Scan for the cell matching the given text and deliver its (X, Y) coordinate at center. 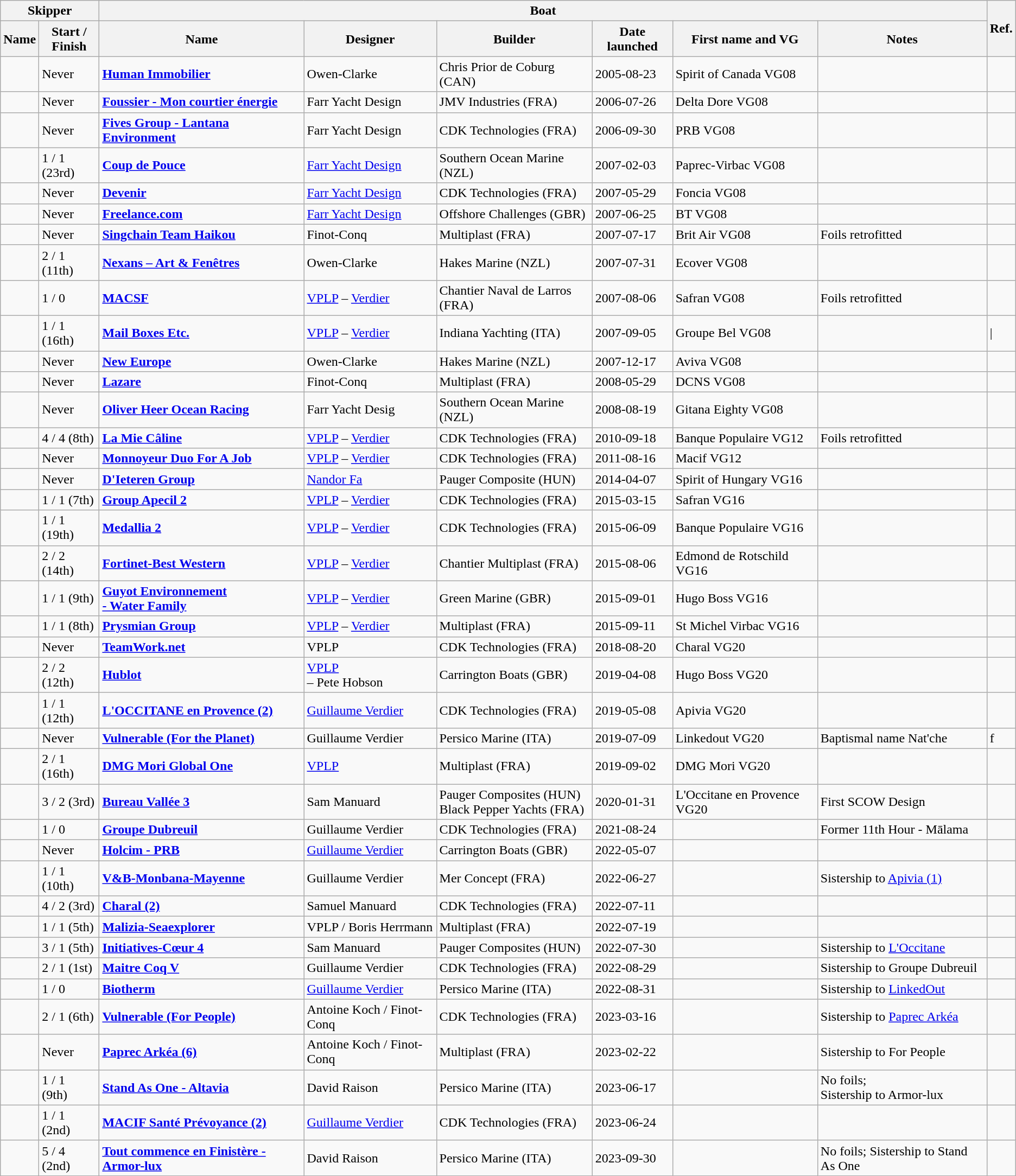
2019-09-02 (632, 766)
PRB VG08 (745, 130)
Singchain Team Haikou (202, 234)
1 / 1 (19th) (69, 527)
2011-08-16 (632, 459)
4 / 4 (8th) (69, 438)
Sistership to Groupe Dubreuil (902, 968)
BT VG08 (745, 214)
DCNS VG08 (745, 382)
First SCOW Design (902, 801)
2014-04-07 (632, 479)
Offshore Challenges (GBR) (515, 214)
Indiana Yachting (ITA) (515, 333)
Hugo Boss VG16 (745, 598)
Chantier Naval de Larros (FRA) (515, 297)
Initiatives-Cœur 4 (202, 948)
Notes (902, 39)
2023-09-30 (632, 1158)
Linkedout VG20 (745, 738)
VPLP – Pete Hobson (370, 675)
f (1001, 738)
Gitana Eighty VG08 (745, 410)
D'Ieteren Group (202, 479)
2015-09-11 (632, 626)
MACIF Santé Prévoyance (2) (202, 1122)
2023-02-22 (632, 1052)
3 / 2 (3rd) (69, 801)
New Europe (202, 361)
Group Apecil 2 (202, 500)
Sistership to L'Occitane (902, 948)
St Michel Virbac VG16 (745, 626)
2 / 2 (14th) (69, 563)
2006-07-26 (632, 102)
Spirit of Canada VG08 (745, 74)
2 / 2 (12th) (69, 675)
Spirit of Hungary VG16 (745, 479)
Charal VG20 (745, 647)
2010-09-18 (632, 438)
2019-05-08 (632, 710)
2007-08-06 (632, 297)
2008-05-29 (632, 382)
Prysmian Group (202, 626)
Ref. (1001, 28)
2023-06-24 (632, 1122)
Maitre Coq V (202, 968)
Brit Air VG08 (745, 234)
Chantier Multiplast (FRA) (515, 563)
TeamWork.net (202, 647)
2020-01-31 (632, 801)
La Mie Câline (202, 438)
Ecover VG08 (745, 263)
Pauger Composite (HUN) (515, 479)
2022-06-27 (632, 878)
2007-02-03 (632, 165)
Devenir (202, 193)
1 / 1(9th) (69, 1088)
Macif VG12 (745, 459)
Sistership to Apivia (1) (902, 878)
5 / 4 (2nd) (69, 1158)
Pauger Composites (HUN) (515, 948)
Groupe Dubreuil (202, 830)
1 / 1 (16th) (69, 333)
2007-07-31 (632, 263)
Medallia 2 (202, 527)
1 / 1 (9th) (69, 598)
Freelance.com (202, 214)
L'Occitane en Provence VG20 (745, 801)
2007-06-25 (632, 214)
Chris Prior de Coburg (CAN) (515, 74)
Vulnerable (For the Planet) (202, 738)
No foils; Sistership to Stand As One (902, 1158)
L'OCCITANE en Provence (2) (202, 710)
Aviva VG08 (745, 361)
1 / 1 (7th) (69, 500)
Human Immobilier (202, 74)
Lazare (202, 382)
DMG Mori Global One (202, 766)
Groupe Bel VG08 (745, 333)
Nandor Fa (370, 479)
Banque Populaire VG12 (745, 438)
Nexans – Art & Fenêtres (202, 263)
2005-08-23 (632, 74)
2023-03-16 (632, 1017)
2007-05-29 (632, 193)
Boat (543, 11)
Hugo Boss VG20 (745, 675)
2019-04-08 (632, 675)
DMG Mori VG20 (745, 766)
Paprec-Virbac VG08 (745, 165)
2019-07-09 (632, 738)
1 / 1 (8th) (69, 626)
Hublot (202, 675)
2018-08-20 (632, 647)
Sistership to Paprec Arkéa (902, 1017)
2022-08-31 (632, 989)
2015-03-15 (632, 500)
2007-12-17 (632, 361)
Sistership to For People (902, 1052)
2007-09-05 (632, 333)
3 / 1 (5th) (69, 948)
Coup de Pouce (202, 165)
2023-06-17 (632, 1088)
Bureau Vallée 3 (202, 801)
2 / 1 (16th) (69, 766)
Pauger Composites (HUN)Black Pepper Yachts (FRA) (515, 801)
Charal (2) (202, 906)
Builder (515, 39)
Vulnerable (For People) (202, 1017)
Safran VG08 (745, 297)
Samuel Manuard (370, 906)
JMV Industries (FRA) (515, 102)
2022-07-19 (632, 927)
Sistership to LinkedOut (902, 989)
Mer Concept (FRA) (515, 878)
Foncia VG08 (745, 193)
| (1001, 333)
1 / 1 (12th) (69, 710)
Banque Populaire VG16 (745, 527)
2015-09-01 (632, 598)
V&B-Monbana-Mayenne (202, 878)
2022-08-29 (632, 968)
No foils;Sistership to Armor-lux (902, 1088)
Former 11th Hour - Mālama (902, 830)
Edmond de Rotschild VG16 (745, 563)
Monnoyeur Duo For A Job (202, 459)
Guyot Environnement - Water Family (202, 598)
2021-08-24 (632, 830)
Tout commence en Finistère - Armor-lux (202, 1158)
Safran VG16 (745, 500)
Apivia VG20 (745, 710)
Date launched (632, 39)
1 / 1 (23rd) (69, 165)
First name and VG (745, 39)
1 / 1 (5th) (69, 927)
Start /Finish (69, 39)
2 / 1 (11th) (69, 263)
2 / 1 (1st) (69, 968)
Skipper (50, 11)
Designer (370, 39)
Foussier - Mon courtier énergie (202, 102)
2008-08-19 (632, 410)
Green Marine (GBR) (515, 598)
2022-07-30 (632, 948)
Holcim - PRB (202, 850)
Biotherm (202, 989)
Fortinet-Best Western (202, 563)
2 / 1 (6th) (69, 1017)
1 / 1 (10th) (69, 878)
Paprec Arkéa (6) (202, 1052)
2007-07-17 (632, 234)
Stand As One - Altavia (202, 1088)
Baptismal name Nat'che (902, 738)
2022-05-07 (632, 850)
Malizia-Seaexplorer (202, 927)
Farr Yacht Desig (370, 410)
Mail Boxes Etc. (202, 333)
2015-08-06 (632, 563)
Fives Group - Lantana Environment (202, 130)
1 / 1 (2nd) (69, 1122)
MACSF (202, 297)
VPLP / Boris Herrmann (370, 927)
2006-09-30 (632, 130)
2015-06-09 (632, 527)
2022-07-11 (632, 906)
Oliver Heer Ocean Racing (202, 410)
Delta Dore VG08 (745, 102)
4 / 2 (3rd) (69, 906)
